Capture the cell that displays the provided text and extract its (X, Y) central coordinate. 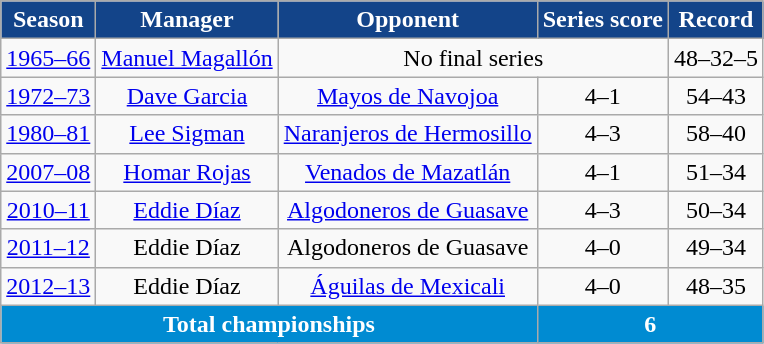
Águilas de Mexicali (408, 286)
Manuel Magallón (187, 58)
2011–12 (48, 248)
48–32–5 (716, 58)
Dave Garcia (187, 96)
58–40 (716, 134)
48–35 (716, 286)
No final series (473, 58)
50–34 (716, 210)
1980–81 (48, 134)
Homar Rojas (187, 172)
Opponent (408, 20)
1972–73 (48, 96)
1965–66 (48, 58)
Lee Sigman (187, 134)
Record (716, 20)
Naranjeros de Hermosillo (408, 134)
2007–08 (48, 172)
Manager (187, 20)
49–34 (716, 248)
Season (48, 20)
54–43 (716, 96)
Mayos de Navojoa (408, 96)
6 (650, 324)
Venados de Mazatlán (408, 172)
Series score (602, 20)
2012–13 (48, 286)
51–34 (716, 172)
2010–11 (48, 210)
Total championships (269, 324)
